Identify which cell holds the provided text, then report its [x, y] central coordinate. 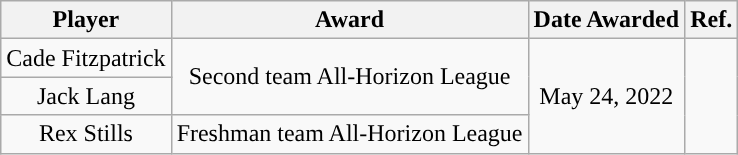
May 24, 2022 [606, 96]
Cade Fitzpatrick [86, 58]
Award [350, 20]
Rex Stills [86, 134]
Date Awarded [606, 20]
Second team All-Horizon League [350, 77]
Ref. [712, 20]
Player [86, 20]
Jack Lang [86, 96]
Freshman team All-Horizon League [350, 134]
